Identify which cell holds the provided text, then report its [X, Y] central coordinate. 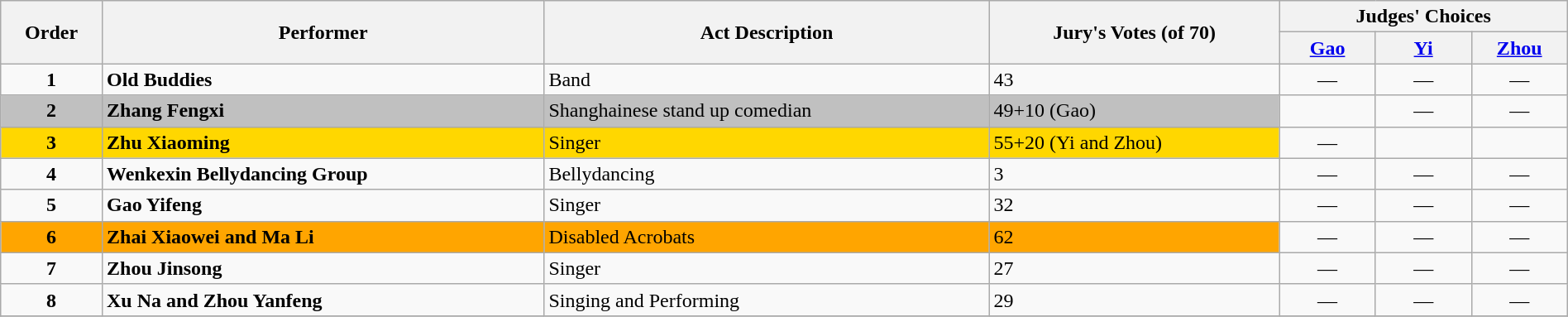
62 [1135, 237]
4 [51, 174]
2 [51, 111]
Xu Na and Zhou Yanfeng [323, 300]
Band [767, 79]
Disabled Acrobats [767, 237]
Act Description [767, 32]
7 [51, 268]
43 [1135, 79]
8 [51, 300]
Zhai Xiaowei and Ma Li [323, 237]
Zhu Xiaoming [323, 142]
Zhang Fengxi [323, 111]
Yi [1423, 48]
Judges' Choices [1423, 17]
Bellydancing [767, 174]
32 [1135, 205]
29 [1135, 300]
Zhou [1519, 48]
Wenkexin Bellydancing Group [323, 174]
27 [1135, 268]
Performer [323, 32]
Shanghainese stand up comedian [767, 111]
Gao [1327, 48]
Gao Yifeng [323, 205]
49+10 (Gao) [1135, 111]
Singing and Performing [767, 300]
5 [51, 205]
6 [51, 237]
Zhou Jinsong [323, 268]
Old Buddies [323, 79]
Jury's Votes (of 70) [1135, 32]
55+20 (Yi and Zhou) [1135, 142]
Order [51, 32]
1 [51, 79]
